Provide the [X, Y] coordinate of the cell's center where the given text is located.  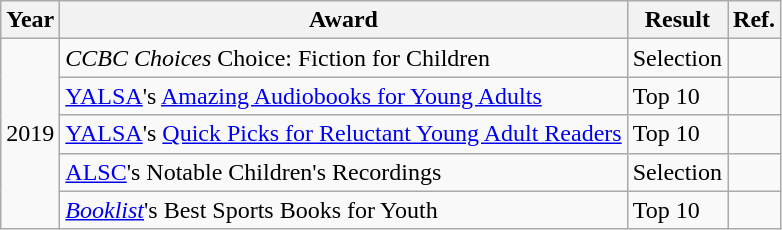
Award [344, 20]
YALSA's Quick Picks for Reluctant Young Adult Readers [344, 134]
Year [30, 20]
YALSA's Amazing Audiobooks for Young Adults [344, 96]
Booklist's Best Sports Books for Youth [344, 210]
ALSC's Notable Children's Recordings [344, 172]
Ref. [754, 20]
Result [677, 20]
CCBC Choices Choice: Fiction for Children [344, 58]
2019 [30, 134]
